Pinpoint the cell where the given text exists, returning its (x, y) midpoint coordinate. 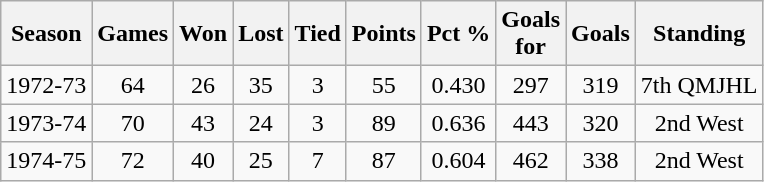
Games (133, 34)
35 (261, 85)
Standing (699, 34)
25 (261, 161)
7th QMJHL (699, 85)
Pct % (458, 34)
Tied (318, 34)
319 (601, 85)
40 (204, 161)
1972-73 (46, 85)
0.636 (458, 123)
72 (133, 161)
443 (531, 123)
0.604 (458, 161)
Lost (261, 34)
462 (531, 161)
1973-74 (46, 123)
320 (601, 123)
0.430 (458, 85)
89 (384, 123)
43 (204, 123)
87 (384, 161)
70 (133, 123)
55 (384, 85)
7 (318, 161)
24 (261, 123)
297 (531, 85)
338 (601, 161)
Points (384, 34)
Goals (601, 34)
Won (204, 34)
Goalsfor (531, 34)
26 (204, 85)
64 (133, 85)
Season (46, 34)
1974-75 (46, 161)
